From the cell containing the given text, extract its center point as [X, Y] coordinate. 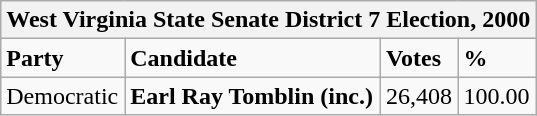
Party [63, 58]
% [497, 58]
West Virginia State Senate District 7 Election, 2000 [268, 20]
Earl Ray Tomblin (inc.) [253, 96]
Candidate [253, 58]
26,408 [419, 96]
Votes [419, 58]
Democratic [63, 96]
100.00 [497, 96]
